Scan for the cell matching the given text and deliver its (X, Y) coordinate at center. 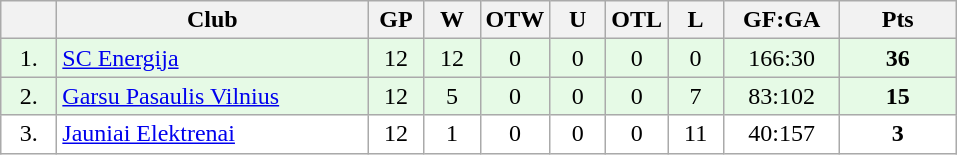
11 (696, 134)
2. (29, 96)
U (578, 20)
SC Energija (212, 58)
GF:GA (782, 20)
166:30 (782, 58)
83:102 (782, 96)
3. (29, 134)
Jauniai Elektrenai (212, 134)
W (452, 20)
40:157 (782, 134)
L (696, 20)
GP (396, 20)
5 (452, 96)
OTL (637, 20)
OTW (515, 20)
Club (212, 20)
1 (452, 134)
Pts (898, 20)
15 (898, 96)
1. (29, 58)
Garsu Pasaulis Vilnius (212, 96)
36 (898, 58)
7 (696, 96)
3 (898, 134)
